Determine the [x, y] coordinate at the center of the cell enclosing the given text.  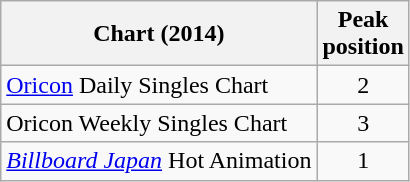
2 [363, 85]
3 [363, 123]
1 [363, 161]
Peakposition [363, 34]
Oricon Weekly Singles Chart [159, 123]
Billboard Japan Hot Animation [159, 161]
Chart (2014) [159, 34]
Oricon Daily Singles Chart [159, 85]
